Scan for the cell matching the given text and deliver its (x, y) coordinate at center. 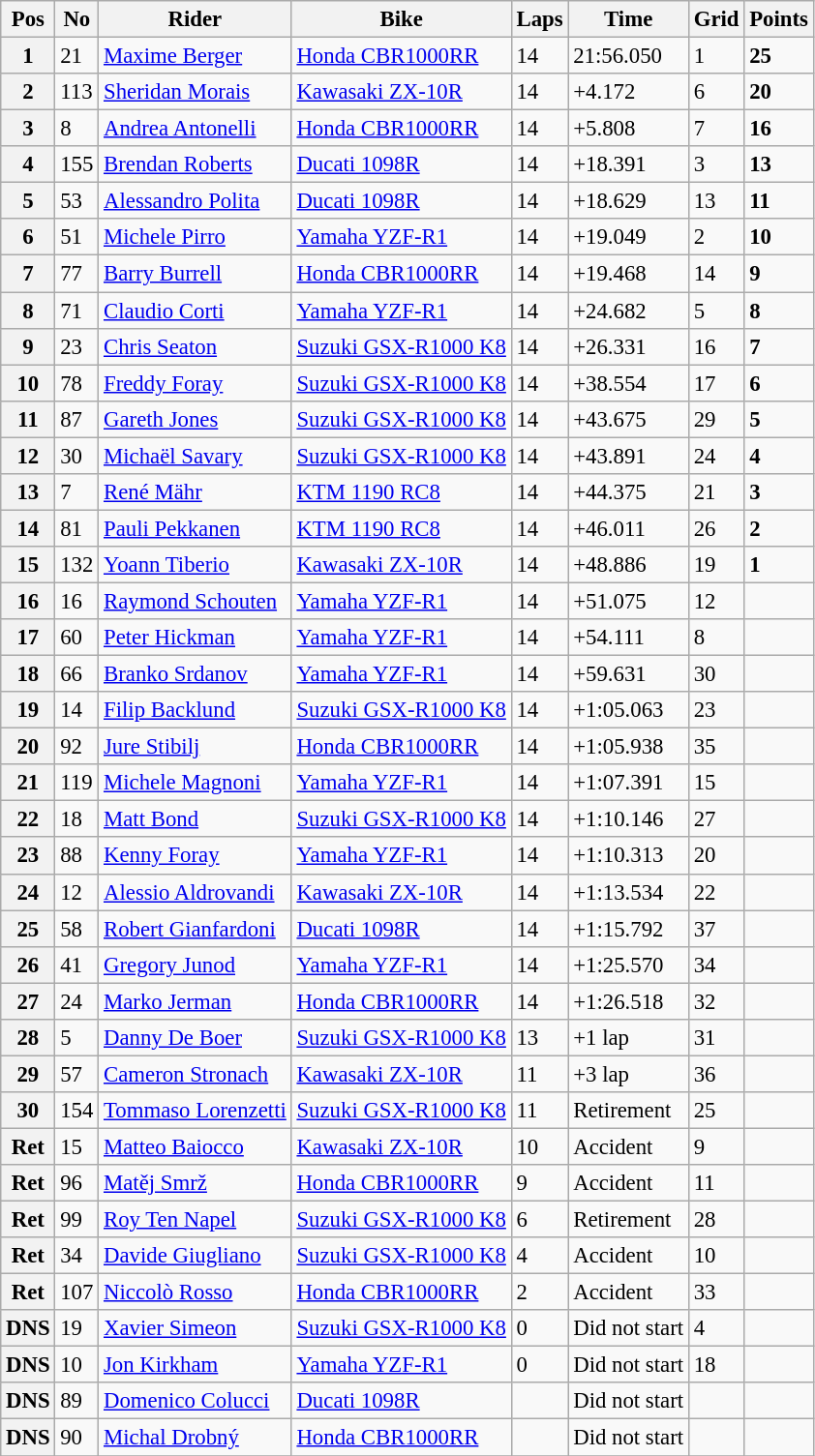
Roy Ten Napel (196, 1220)
+1:05.063 (628, 710)
90 (77, 1438)
+26.331 (628, 346)
+54.111 (628, 638)
Michele Magnoni (196, 783)
31 (716, 1038)
+1:05.938 (628, 747)
Michele Pirro (196, 237)
53 (77, 201)
Branko Srdanov (196, 674)
Xavier Simeon (196, 1328)
89 (77, 1402)
Michaël Savary (196, 456)
+43.891 (628, 456)
21:56.050 (628, 56)
92 (77, 747)
Gareth Jones (196, 419)
Matteo Baiocco (196, 1146)
Gregory Junod (196, 965)
107 (77, 1293)
Jon Kirkham (196, 1365)
Alessio Aldrovandi (196, 892)
+1:25.570 (628, 965)
Michal Drobný (196, 1438)
+18.629 (628, 201)
Marko Jerman (196, 1001)
+19.468 (628, 274)
+51.075 (628, 601)
Raymond Schouten (196, 601)
Grid (716, 19)
Niccolò Rosso (196, 1293)
Matěj Smrž (196, 1183)
81 (77, 528)
Davide Giugliano (196, 1256)
66 (77, 674)
36 (716, 1074)
+19.049 (628, 237)
Pos (28, 19)
+1 lap (628, 1038)
58 (77, 929)
Maxime Berger (196, 56)
+1:13.534 (628, 892)
Cameron Stronach (196, 1074)
88 (77, 856)
132 (77, 565)
35 (716, 747)
154 (77, 1111)
Sheridan Morais (196, 92)
Claudio Corti (196, 311)
Jure Stibilj (196, 747)
+1:15.792 (628, 929)
+3 lap (628, 1074)
+38.554 (628, 383)
33 (716, 1293)
60 (77, 638)
Barry Burrell (196, 274)
96 (77, 1183)
Tommaso Lorenzetti (196, 1111)
No (77, 19)
Matt Bond (196, 819)
Domenico Colucci (196, 1402)
Peter Hickman (196, 638)
Freddy Foray (196, 383)
119 (77, 783)
71 (77, 311)
+43.675 (628, 419)
87 (77, 419)
+1:10.313 (628, 856)
+5.808 (628, 129)
Pauli Pekkanen (196, 528)
Alessandro Polita (196, 201)
+4.172 (628, 92)
+1:26.518 (628, 1001)
77 (77, 274)
+1:07.391 (628, 783)
+24.682 (628, 311)
Robert Gianfardoni (196, 929)
32 (716, 1001)
37 (716, 929)
155 (77, 164)
Bike (401, 19)
Brendan Roberts (196, 164)
113 (77, 92)
Chris Seaton (196, 346)
78 (77, 383)
Kenny Foray (196, 856)
99 (77, 1220)
Rider (196, 19)
+1:10.146 (628, 819)
Andrea Antonelli (196, 129)
+44.375 (628, 492)
Time (628, 19)
René Mähr (196, 492)
51 (77, 237)
Yoann Tiberio (196, 565)
+46.011 (628, 528)
+18.391 (628, 164)
57 (77, 1074)
41 (77, 965)
+48.886 (628, 565)
Filip Backlund (196, 710)
Points (778, 19)
Danny De Boer (196, 1038)
Laps (540, 19)
+59.631 (628, 674)
